Provide the [x, y] coordinate of the cell's center where the given text is located.  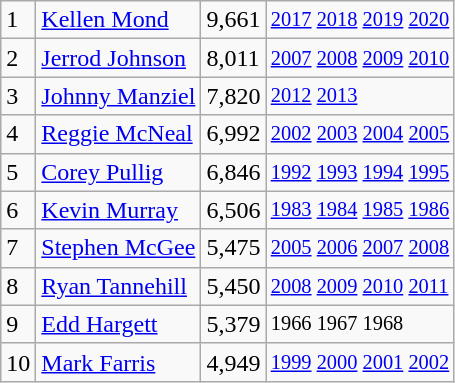
Stephen McGee [118, 248]
3 [18, 96]
2002 2003 2004 2005 [360, 134]
2012 2013 [360, 96]
1999 2000 2001 2002 [360, 362]
4,949 [234, 362]
10 [18, 362]
6 [18, 210]
4 [18, 134]
6,506 [234, 210]
6,992 [234, 134]
9 [18, 324]
7,820 [234, 96]
9,661 [234, 20]
8,011 [234, 58]
1983 1984 1985 1986 [360, 210]
Ryan Tannehill [118, 286]
1992 1993 1994 1995 [360, 172]
Corey Pullig [118, 172]
8 [18, 286]
2007 2008 2009 2010 [360, 58]
Reggie McNeal [118, 134]
5,450 [234, 286]
5 [18, 172]
Edd Hargett [118, 324]
2017 2018 2019 2020 [360, 20]
Kevin Murray [118, 210]
2005 2006 2007 2008 [360, 248]
Jerrod Johnson [118, 58]
5,379 [234, 324]
Mark Farris [118, 362]
1966 1967 1968 [360, 324]
Kellen Mond [118, 20]
2008 2009 2010 2011 [360, 286]
1 [18, 20]
6,846 [234, 172]
2 [18, 58]
5,475 [234, 248]
7 [18, 248]
Johnny Manziel [118, 96]
